Identify which cell holds the provided text, then report its (x, y) central coordinate. 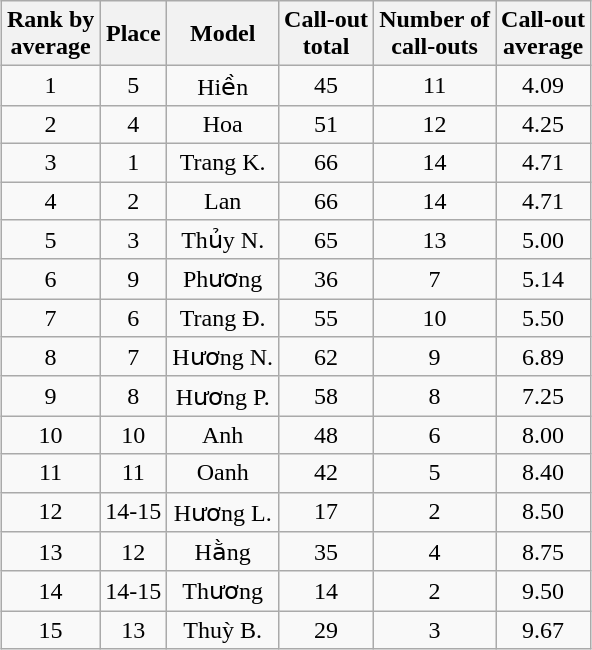
5.50 (544, 318)
45 (326, 86)
Hương L. (223, 512)
Phương (223, 279)
4.09 (544, 86)
15 (50, 630)
65 (326, 240)
8.75 (544, 552)
Hoa (223, 124)
Hương N. (223, 357)
Place (134, 34)
62 (326, 357)
Rank byaverage (50, 34)
8.00 (544, 435)
42 (326, 473)
Lan (223, 201)
58 (326, 396)
Call-outtotal (326, 34)
Thủy N. (223, 240)
7.25 (544, 396)
6.89 (544, 357)
51 (326, 124)
Trang K. (223, 162)
Hương P. (223, 396)
48 (326, 435)
4.25 (544, 124)
Anh (223, 435)
Hiền (223, 86)
8.40 (544, 473)
Thương (223, 591)
Model (223, 34)
35 (326, 552)
Trang Đ. (223, 318)
9.67 (544, 630)
Call-outaverage (544, 34)
8.50 (544, 512)
Hằng (223, 552)
36 (326, 279)
9.50 (544, 591)
Thuỳ B. (223, 630)
17 (326, 512)
55 (326, 318)
Number ofcall-outs (435, 34)
Oanh (223, 473)
29 (326, 630)
5.14 (544, 279)
5.00 (544, 240)
